Identify which cell holds the provided text, then report its (x, y) central coordinate. 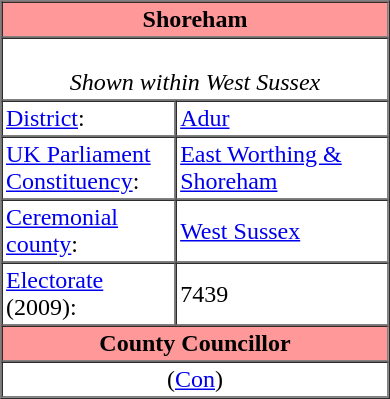
UK Parliament Constituency: (89, 168)
Electorate (2009): (89, 294)
West Sussex (282, 232)
Shoreham (196, 20)
District: (89, 118)
Shown within West Sussex (196, 70)
7439 (282, 294)
East Worthing & Shoreham (282, 168)
(Con) (196, 380)
Adur (282, 118)
Ceremonial county: (89, 232)
County Councillor (196, 344)
